Determine the [X, Y] coordinate at the center of the cell enclosing the given text.  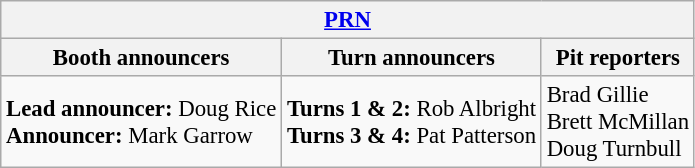
Lead announcer: Doug RiceAnnouncer: Mark Garrow [142, 122]
PRN [348, 20]
Turn announcers [412, 58]
Brad GillieBrett McMillanDoug Turnbull [618, 122]
Pit reporters [618, 58]
Booth announcers [142, 58]
Turns 1 & 2: Rob AlbrightTurns 3 & 4: Pat Patterson [412, 122]
